Find where the given text appears and provide that cell's center as [X, Y] coordinate. 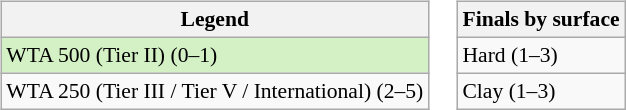
Hard (1–3) [540, 55]
WTA 250 (Tier III / Tier V / International) (2–5) [214, 91]
Legend [214, 20]
Finals by surface [540, 20]
WTA 500 (Tier II) (0–1) [214, 55]
Clay (1–3) [540, 91]
